Search for the cell housing the specified text and yield its (X, Y) center coordinate. 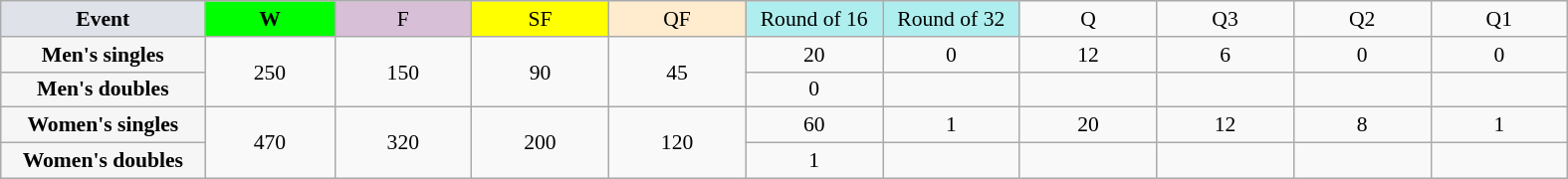
90 (541, 72)
Q2 (1362, 19)
Men's doubles (104, 89)
Men's singles (104, 55)
200 (541, 143)
45 (677, 72)
Women's doubles (104, 161)
QF (677, 19)
SF (541, 19)
150 (403, 72)
Q3 (1226, 19)
60 (814, 125)
8 (1362, 125)
Round of 32 (951, 19)
Event (104, 19)
W (270, 19)
250 (270, 72)
120 (677, 143)
6 (1226, 55)
Women's singles (104, 125)
320 (403, 143)
F (403, 19)
470 (270, 143)
Round of 16 (814, 19)
Q1 (1499, 19)
Q (1088, 19)
